Output the (x, y) coordinate of the center of the cell containing the given text.  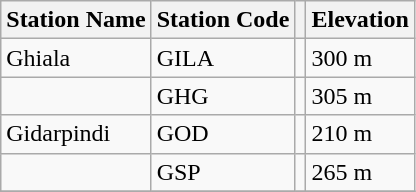
Elevation (360, 20)
Ghiala (76, 58)
Station Code (223, 20)
265 m (360, 172)
Station Name (76, 20)
GSP (223, 172)
GOD (223, 134)
GHG (223, 96)
305 m (360, 96)
300 m (360, 58)
210 m (360, 134)
Gidarpindi (76, 134)
GILA (223, 58)
